Capture the cell that displays the provided text and extract its [x, y] central coordinate. 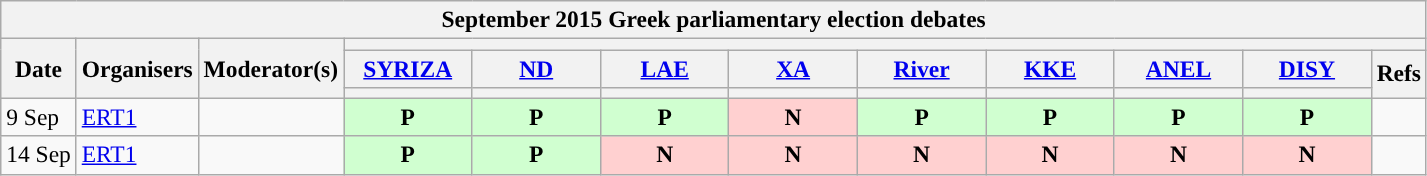
River [921, 68]
9 Sep [39, 117]
ND [536, 68]
Date [39, 68]
Moderator(s) [270, 68]
SYRIZA [408, 68]
XA [793, 68]
14 Sep [39, 155]
Organisers [137, 68]
KKE [1050, 68]
LAE [664, 68]
September 2015 Greek parliamentary election debates [714, 19]
Refs [1398, 74]
DISY [1307, 68]
ANEL [1178, 68]
